For the text-containing cell, return its midpoint in (X, Y) coordinate format. 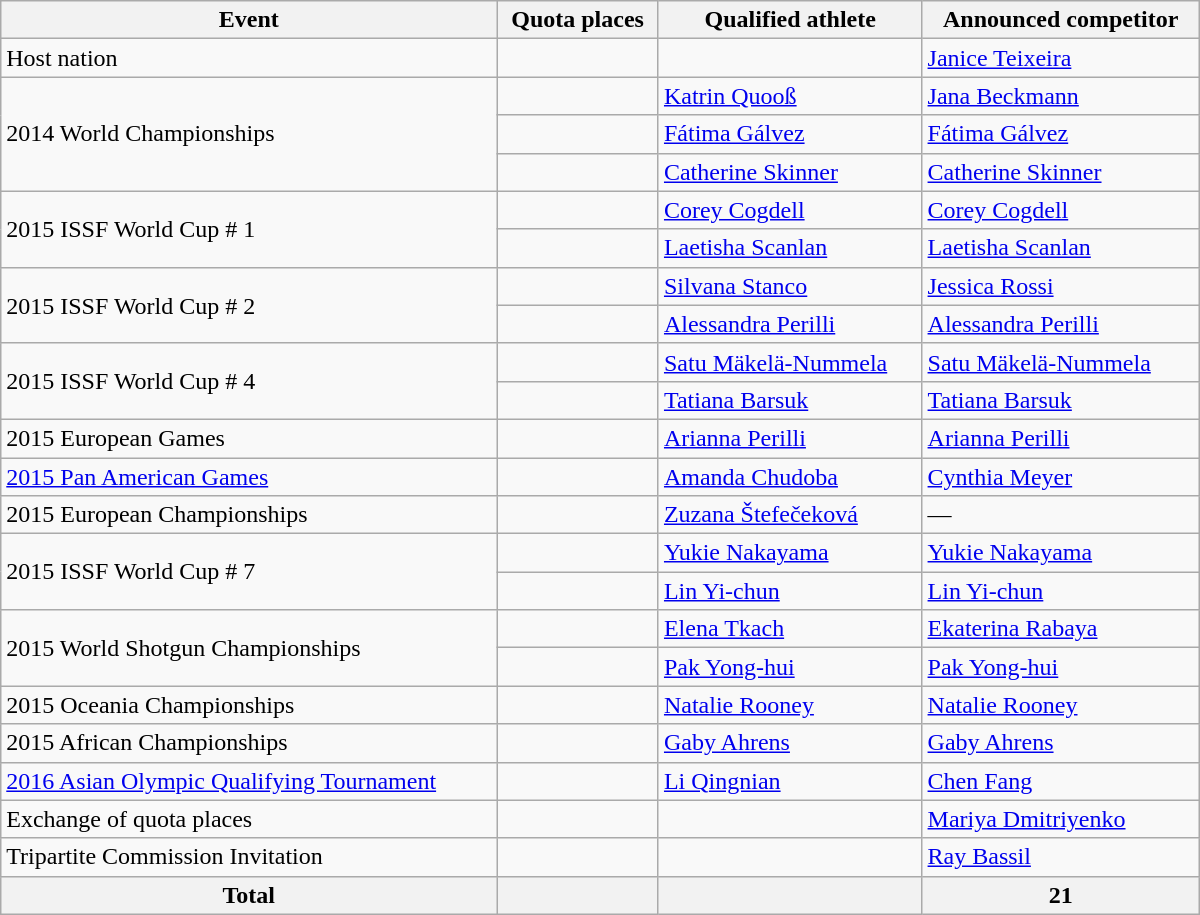
— (1060, 515)
Silvana Stanco (790, 286)
21 (1060, 895)
2015 European Games (249, 438)
Total (249, 895)
2015 Pan American Games (249, 477)
Li Qingnian (790, 781)
2015 ISSF World Cup # 7 (249, 572)
Announced competitor (1060, 20)
2015 ISSF World Cup # 4 (249, 381)
Host nation (249, 58)
Chen Fang (1060, 781)
2015 ISSF World Cup # 2 (249, 305)
Amanda Chudoba (790, 477)
2015 African Championships (249, 743)
Jana Beckmann (1060, 96)
Elena Tkach (790, 629)
2014 World Championships (249, 134)
Qualified athlete (790, 20)
Event (249, 20)
2015 World Shotgun Championships (249, 648)
Mariya Dmitriyenko (1060, 819)
Cynthia Meyer (1060, 477)
2015 European Championships (249, 515)
Jessica Rossi (1060, 286)
Ray Bassil (1060, 857)
Zuzana Štefečeková (790, 515)
Janice Teixeira (1060, 58)
Tripartite Commission Invitation (249, 857)
2015 ISSF World Cup # 1 (249, 229)
2015 Oceania Championships (249, 705)
2016 Asian Olympic Qualifying Tournament (249, 781)
Ekaterina Rabaya (1060, 629)
Exchange of quota places (249, 819)
Katrin Quooß (790, 96)
Quota places (578, 20)
